Pinpoint the cell where the given text exists, returning its [x, y] midpoint coordinate. 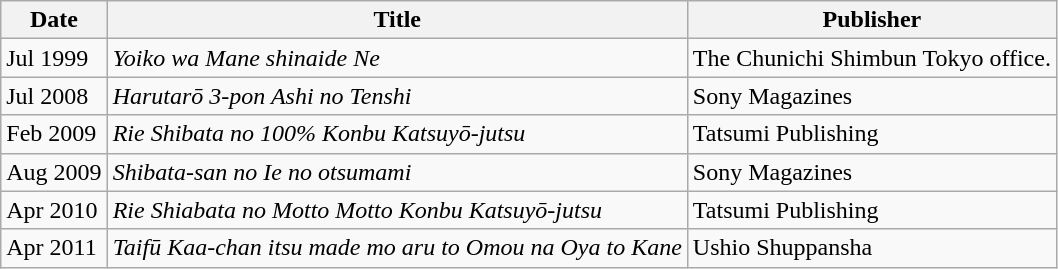
Rie Shibata no 100% Konbu Katsuyō-jutsu [397, 134]
Publisher [872, 20]
Feb 2009 [54, 134]
Date [54, 20]
Title [397, 20]
Rie Shiabata no Motto Motto Konbu Katsuyō-jutsu [397, 210]
Jul 2008 [54, 96]
Jul 1999 [54, 58]
Ushio Shuppansha [872, 248]
Apr 2010 [54, 210]
The Chunichi Shimbun Tokyo office. [872, 58]
Apr 2011 [54, 248]
Yoiko wa Mane shinaide Ne [397, 58]
Shibata-san no Ie no otsumami [397, 172]
Taifū Kaa-chan itsu made mo aru to Omou na Oya to Kane [397, 248]
Harutarō 3-pon Ashi no Tenshi [397, 96]
Aug 2009 [54, 172]
